Provide the (x, y) coordinate of the cell's center where the given text is located.  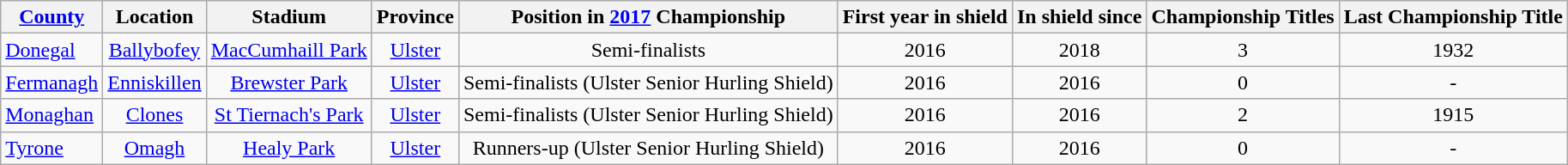
1915 (1453, 115)
2018 (1079, 50)
2 (1243, 115)
Ballybofey (154, 50)
First year in shield (925, 17)
Healy Park (288, 148)
Stadium (288, 17)
Province (415, 17)
St Tiernach's Park (288, 115)
MacCumhaill Park (288, 50)
In shield since (1079, 17)
Semi-finalists (648, 50)
1932 (1453, 50)
Position in 2017 Championship (648, 17)
County (51, 17)
Omagh (154, 148)
3 (1243, 50)
Enniskillen (154, 82)
Brewster Park (288, 82)
Runners-up (Ulster Senior Hurling Shield) (648, 148)
Donegal (51, 50)
Clones (154, 115)
Location (154, 17)
Monaghan (51, 115)
Championship Titles (1243, 17)
Tyrone (51, 148)
Last Championship Title (1453, 17)
Fermanagh (51, 82)
